From the cell containing the given text, extract its center point as (X, Y) coordinate. 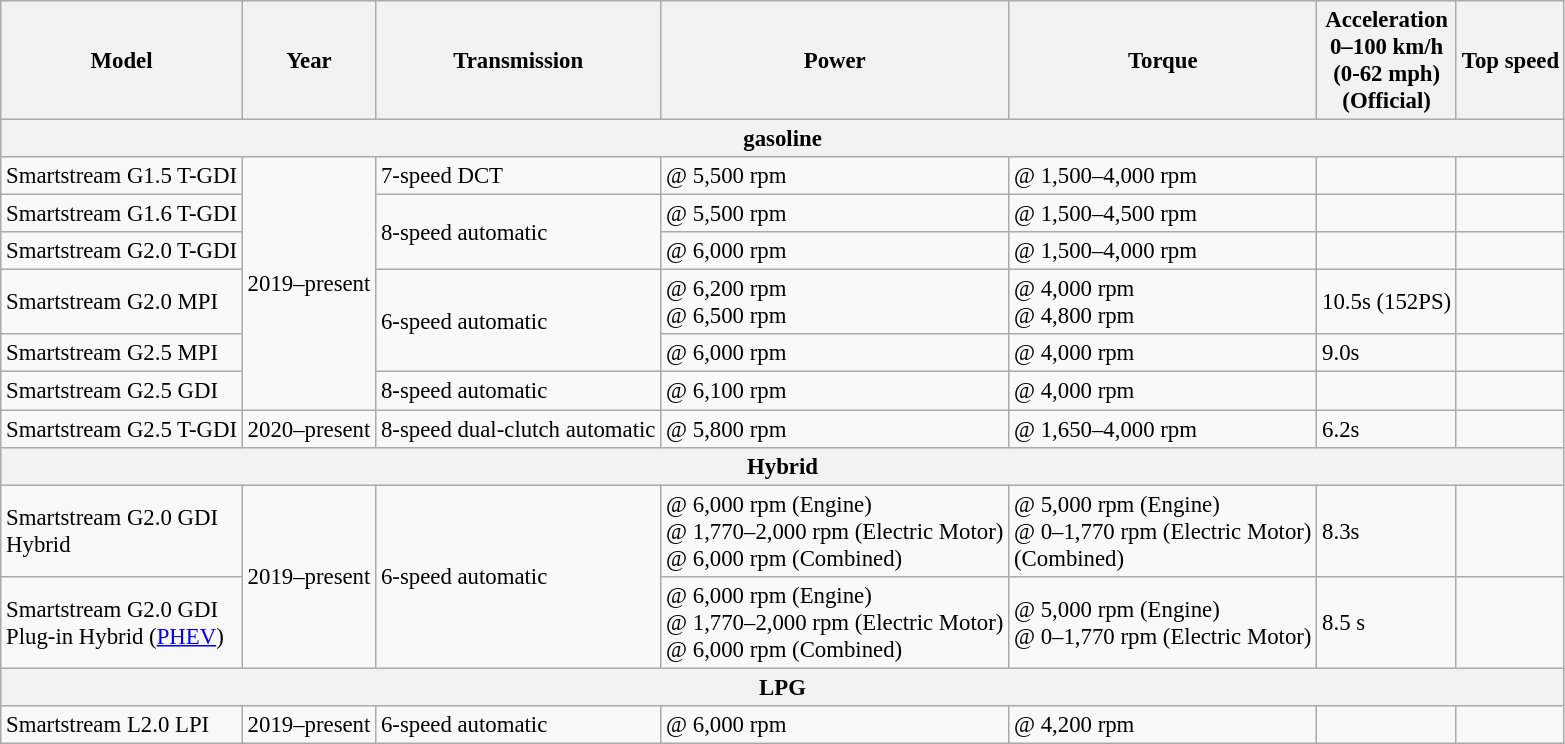
Smartstream G2.5 MPI (122, 353)
7-speed DCT (518, 176)
Year (308, 60)
@ 4,200 rpm (1163, 725)
8.3s (1387, 531)
Smartstream G2.0 GDIPlug-in Hybrid (PHEV) (122, 622)
@ 5,800 rpm (835, 429)
@ 4,000 rpm @ 4,800 rpm (1163, 302)
Torque (1163, 60)
@ 6,200 rpm @ 6,500 rpm (835, 302)
Smartstream G2.0 T-GDI (122, 251)
Smartstream G2.0 GDIHybrid (122, 531)
@ 5,000 rpm (Engine) @ 0–1,770 rpm (Electric Motor) (Combined) (1163, 531)
6.2s (1387, 429)
Acceleration0–100 km/h(0-62 mph)(Official) (1387, 60)
Smartstream G2.0 MPI (122, 302)
Smartstream L2.0 LPI (122, 725)
gasoline (783, 139)
2020–present (308, 429)
Power (835, 60)
Hybrid (783, 466)
@ 6,100 rpm (835, 391)
Smartstream G2.5 T-GDI (122, 429)
9.0s (1387, 353)
Model (122, 60)
Transmission (518, 60)
10.5s (152PS) (1387, 302)
Top speed (1510, 60)
Smartstream G1.5 T-GDI (122, 176)
LPG (783, 687)
@ 5,000 rpm (Engine) @ 0–1,770 rpm (Electric Motor) (1163, 622)
@ 1,500–4,500 rpm (1163, 214)
Smartstream G1.6 T-GDI (122, 214)
@ 1,650–4,000 rpm (1163, 429)
8.5 s (1387, 622)
Smartstream G2.5 GDI (122, 391)
8-speed dual-clutch automatic (518, 429)
